Return [x, y] of the center of cell containing provided text 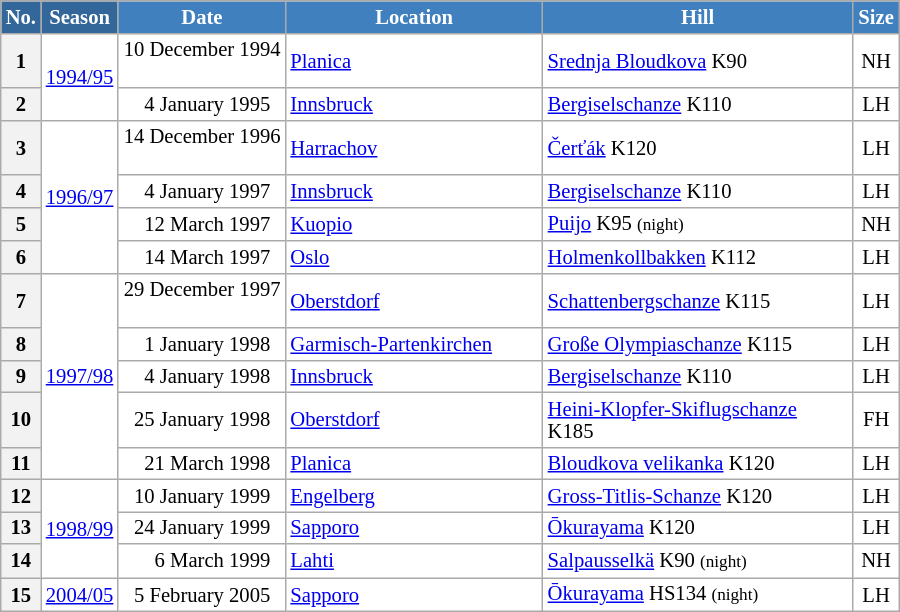
25 January 1998 [202, 420]
12 [21, 495]
Engelberg [414, 495]
3 [21, 148]
4 January 1995 [202, 104]
12 March 1997 [202, 224]
Oslo [414, 256]
Gross-Titlis-Schanze K120 [698, 495]
No. [21, 16]
6 March 1999 [202, 561]
1 [21, 60]
4 [21, 190]
Salpausselkä K90 (night) [698, 561]
8 [21, 344]
Heini-Klopfer-Skiflugschanze K185 [698, 420]
15 [21, 594]
5 [21, 224]
Puijo K95 (night) [698, 224]
Holmenkollbakken K112 [698, 256]
10 December 1994 [202, 60]
2004/05 [80, 594]
Čerťák K120 [698, 148]
Location [414, 16]
Garmisch-Partenkirchen [414, 344]
Harrachov [414, 148]
1996/97 [80, 196]
5 February 2005 [202, 594]
21 March 1998 [202, 463]
1997/98 [80, 376]
2 [21, 104]
14 [21, 561]
Lahti [414, 561]
Kuopio [414, 224]
1994/95 [80, 76]
1998/99 [80, 528]
10 [21, 420]
10 January 1999 [202, 495]
6 [21, 256]
9 [21, 376]
Ōkurayama K120 [698, 527]
7 [21, 300]
24 January 1999 [202, 527]
Srednja Bloudkova K90 [698, 60]
Hill [698, 16]
Schattenbergschanze K115 [698, 300]
4 January 1997 [202, 190]
11 [21, 463]
4 January 1998 [202, 376]
Date [202, 16]
14 March 1997 [202, 256]
Große Olympiaschanze K115 [698, 344]
1 January 1998 [202, 344]
Season [80, 16]
Size [876, 16]
29 December 1997 [202, 300]
FH [876, 420]
Bloudkova velikanka K120 [698, 463]
Ōkurayama HS134 (night) [698, 594]
13 [21, 527]
14 December 1996 [202, 148]
